Pinpoint the cell where the given text exists, returning its (X, Y) midpoint coordinate. 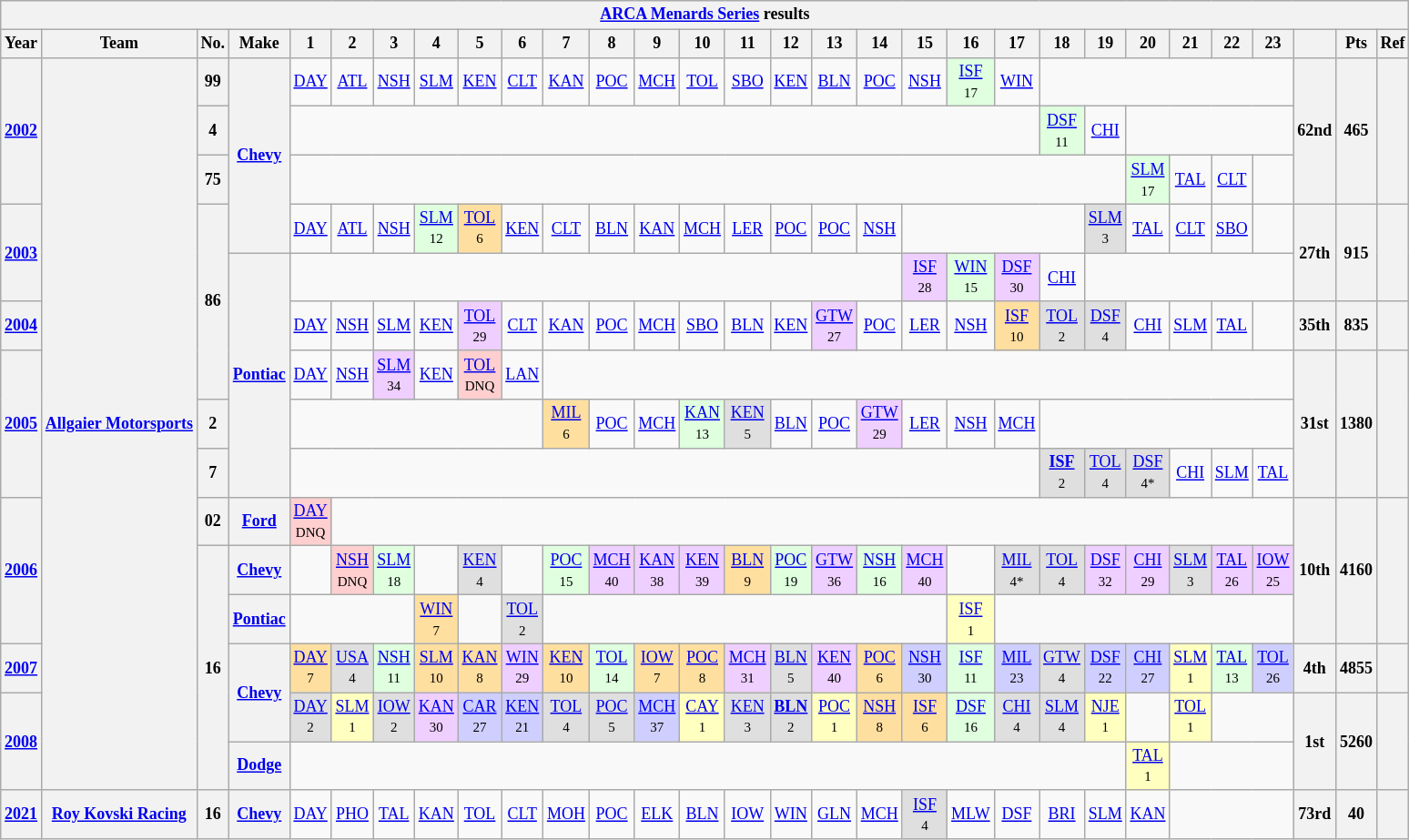
5 (480, 44)
DSF32 (1105, 571)
POC5 (612, 717)
NJE1 (1105, 717)
CHI29 (1148, 571)
02 (213, 521)
NSH11 (394, 668)
18 (1062, 44)
IOW7 (657, 668)
KEN10 (566, 668)
TOL14 (612, 668)
MOH (566, 815)
PHO (352, 815)
KEN40 (835, 668)
3 (394, 44)
31st (1314, 424)
19 (1105, 44)
NSH8 (879, 717)
SLM10 (437, 668)
2008 (22, 741)
POC19 (791, 571)
BLN5 (791, 668)
TOL29 (480, 326)
SLM4 (1062, 717)
IOW (747, 815)
Year (22, 44)
2005 (22, 424)
ISF2 (1062, 472)
12 (791, 44)
GLN (835, 815)
KAN30 (437, 717)
DSF22 (1105, 668)
22 (1232, 44)
2021 (22, 815)
POC6 (879, 668)
KEN39 (703, 571)
Allgaier Motorsports (118, 424)
SLM34 (394, 375)
NSHDNQ (352, 571)
KAN8 (480, 668)
ISF17 (970, 82)
KEN4 (480, 571)
62nd (1314, 131)
LAN (522, 375)
CHI4 (1017, 717)
SLM17 (1148, 179)
2004 (22, 326)
8 (612, 44)
10 (703, 44)
TOLDNQ (480, 375)
IOW2 (394, 717)
DSF4 (1105, 326)
MIL6 (566, 424)
ELK (657, 815)
21 (1191, 44)
5260 (1356, 741)
17 (1017, 44)
No. (213, 44)
Dodge (258, 765)
MIL23 (1017, 668)
ISF11 (970, 668)
1st (1314, 741)
GTW4 (1062, 668)
TAL26 (1232, 571)
KEN3 (747, 717)
ARCA Menards Series results (704, 15)
KAN13 (703, 424)
99 (213, 82)
TAL13 (1232, 668)
20 (1148, 44)
1380 (1356, 424)
DSF11 (1062, 131)
MLW (970, 815)
DSF (1017, 815)
Roy Kovski Racing (118, 815)
6 (522, 44)
2006 (22, 570)
13 (835, 44)
POC1 (835, 717)
TOL1 (1191, 717)
Pts (1356, 44)
Ref (1393, 44)
86 (213, 302)
BLN9 (747, 571)
TOL26 (1272, 668)
4th (1314, 668)
40 (1356, 815)
KEN5 (747, 424)
DSF16 (970, 717)
TAL1 (1148, 765)
WIN15 (970, 278)
KAN38 (657, 571)
CAR27 (480, 717)
DSF30 (1017, 278)
DAYDNQ (310, 521)
POC8 (703, 668)
Ford (258, 521)
ISF10 (1017, 326)
TOL6 (480, 228)
915 (1356, 253)
1 (310, 44)
POC15 (566, 571)
GTW29 (879, 424)
GTW27 (835, 326)
BRI (1062, 815)
4160 (1356, 570)
75 (213, 179)
35th (1314, 326)
DSF4* (1148, 472)
ISF4 (925, 815)
835 (1356, 326)
73rd (1314, 815)
MCH37 (657, 717)
ISF1 (970, 619)
NSH16 (879, 571)
KEN21 (522, 717)
MCH31 (747, 668)
10th (1314, 570)
NSH30 (925, 668)
CAY1 (703, 717)
23 (1272, 44)
MIL4* (1017, 571)
SLM18 (394, 571)
SLM12 (437, 228)
WIN29 (522, 668)
27th (1314, 253)
15 (925, 44)
DAY7 (310, 668)
USA4 (352, 668)
WIN7 (437, 619)
BLN2 (791, 717)
4855 (1356, 668)
11 (747, 44)
14 (879, 44)
CHI27 (1148, 668)
2007 (22, 668)
2003 (22, 253)
IOW25 (1272, 571)
ISF6 (925, 717)
ISF28 (925, 278)
Make (258, 44)
DAY2 (310, 717)
Team (118, 44)
9 (657, 44)
GTW36 (835, 571)
465 (1356, 131)
2002 (22, 131)
